Return [X, Y] of the center of cell containing provided text 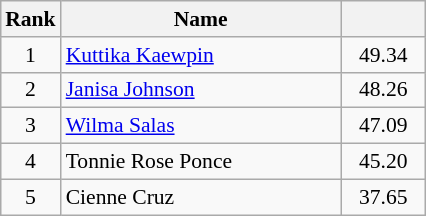
49.34 [384, 54]
Wilma Salas [201, 126]
2 [30, 90]
1 [30, 54]
4 [30, 161]
37.65 [384, 197]
Tonnie Rose Ponce [201, 161]
47.09 [384, 126]
45.20 [384, 161]
Janisa Johnson [201, 90]
Cienne Cruz [201, 197]
3 [30, 126]
5 [30, 197]
Kuttika Kaewpin [201, 54]
48.26 [384, 90]
Rank [30, 19]
Name [201, 19]
